Return [x, y] of the center of cell containing provided text 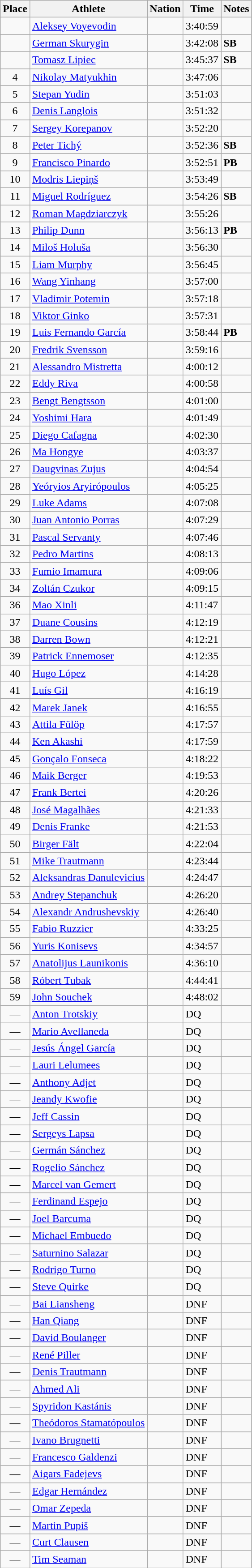
Attila Fülöp [88, 724]
3:40:59 [202, 26]
Mao Xinli [88, 605]
36 [15, 605]
Zoltán Czukor [88, 588]
Athlete [88, 9]
Tim Seaman [88, 1559]
Gonçalo Fonseca [88, 759]
Liam Murphy [88, 265]
4:00:12 [202, 367]
4:09:15 [202, 588]
Daugvinas Zujus [88, 469]
Tomasz Lipiec [88, 60]
Martin Pupiš [88, 1525]
Aleksandras Danulevicius [88, 878]
3:51:03 [202, 94]
Ma Hongye [88, 452]
4:33:25 [202, 929]
53 [15, 895]
46 [15, 776]
42 [15, 707]
Spyridon Kastánis [88, 1406]
Róbert Tubak [88, 980]
4:22:04 [202, 844]
Anton Trotskiy [88, 1014]
Anatolijus Launikonis [88, 963]
5 [15, 94]
Denis Trautmann [88, 1372]
3:42:08 [202, 43]
3:47:06 [202, 77]
Miguel Rodríguez [88, 196]
4:04:54 [202, 469]
4:18:22 [202, 759]
28 [15, 486]
Saturnino Salazar [88, 1252]
Bengt Bengtsson [88, 401]
13 [15, 231]
Birger Fält [88, 844]
4:21:53 [202, 827]
Sergeys Lapsa [88, 1133]
31 [15, 537]
33 [15, 571]
4 [15, 77]
Jeandy Kwofie [88, 1099]
4:01:00 [202, 401]
Jeff Cassin [88, 1116]
39 [15, 656]
3:52:20 [202, 128]
4:00:58 [202, 384]
21 [15, 367]
3:56:45 [202, 265]
14 [15, 248]
Mario Avellaneda [88, 1031]
30 [15, 520]
Denis Langlois [88, 111]
Sergey Korepanov [88, 128]
Roman Magdziarczyk [88, 214]
4:08:13 [202, 554]
4:21:33 [202, 810]
19 [15, 333]
Viktor Ginko [88, 316]
Alexandr Andrushevskiy [88, 912]
58 [15, 980]
3:51:32 [202, 111]
4:48:02 [202, 997]
59 [15, 997]
3:57:31 [202, 316]
3:56:30 [202, 248]
3:53:49 [202, 179]
47 [15, 793]
Ferdinand Espejo [88, 1201]
Denis Franke [88, 827]
4:12:35 [202, 656]
4:20:26 [202, 793]
15 [15, 265]
4:16:19 [202, 690]
4:03:37 [202, 452]
Germán Sánchez [88, 1150]
4:09:06 [202, 571]
Pedro Martins [88, 554]
3:58:44 [202, 333]
Edgar Hernández [88, 1491]
4:34:57 [202, 946]
Francesco Galdenzi [88, 1457]
4:11:47 [202, 605]
3:56:13 [202, 231]
Place [15, 9]
9 [15, 162]
Fabio Ruzzier [88, 929]
25 [15, 435]
3:59:16 [202, 350]
Luís Gil [88, 690]
40 [15, 673]
Philip Dunn [88, 231]
Rogelio Sánchez [88, 1167]
4:07:29 [202, 520]
3:57:18 [202, 299]
8 [15, 145]
4:07:46 [202, 537]
Marek Janek [88, 707]
4:17:59 [202, 741]
4:44:41 [202, 980]
Theódoros Stamatópoulos [88, 1423]
45 [15, 759]
Yeóryios Aryirópoulos [88, 486]
22 [15, 384]
51 [15, 861]
56 [15, 946]
Omar Zepeda [88, 1508]
10 [15, 179]
23 [15, 401]
11 [15, 196]
4:14:28 [202, 673]
3:45:37 [202, 60]
John Souchek [88, 997]
55 [15, 929]
Nation [165, 9]
Ahmed Ali [88, 1389]
4:26:40 [202, 912]
Anthony Adjet [88, 1082]
12 [15, 214]
Aleksey Voyevodin [88, 26]
Eddy Riva [88, 384]
Alessandro Mistretta [88, 367]
Maik Berger [88, 776]
Aigars Fadejevs [88, 1474]
32 [15, 554]
4:07:08 [202, 503]
José Magalhães [88, 810]
29 [15, 503]
16 [15, 282]
49 [15, 827]
Rodrigo Turno [88, 1269]
3:52:51 [202, 162]
4:16:55 [202, 707]
Nikolay Matyukhin [88, 77]
Pascal Servanty [88, 537]
4:12:21 [202, 639]
German Skurygin [88, 43]
6 [15, 111]
37 [15, 622]
4:17:57 [202, 724]
Fredrik Svensson [88, 350]
34 [15, 588]
38 [15, 639]
26 [15, 452]
3:52:36 [202, 145]
50 [15, 844]
Ken Akashi [88, 741]
Wang Yinhang [88, 282]
Diego Cafagna [88, 435]
Michael Embuedo [88, 1235]
Peter Tichý [88, 145]
Andrey Stepanchuk [88, 895]
Luis Fernando García [88, 333]
Mike Trautmann [88, 861]
27 [15, 469]
Juan Antonio Porras [88, 520]
43 [15, 724]
48 [15, 810]
52 [15, 878]
Ivano Brugnetti [88, 1440]
Jesús Ángel García [88, 1048]
57 [15, 963]
Steve Quirke [88, 1286]
Luke Adams [88, 503]
44 [15, 741]
Vladimir Potemin [88, 299]
Patrick Ennemoser [88, 656]
3:55:26 [202, 214]
Yoshimi Hara [88, 418]
54 [15, 912]
Joel Barcuma [88, 1218]
4:26:20 [202, 895]
Time [202, 9]
17 [15, 299]
Frank Bertei [88, 793]
41 [15, 690]
René Piller [88, 1355]
Yuris Konisevs [88, 946]
Hugo López [88, 673]
4:01:49 [202, 418]
Marcel van Gemert [88, 1184]
Darren Bown [88, 639]
Stepan Yudin [88, 94]
4:23:44 [202, 861]
4:24:47 [202, 878]
4:05:25 [202, 486]
4:02:30 [202, 435]
3:54:26 [202, 196]
4:12:19 [202, 622]
4:19:53 [202, 776]
Fumio Imamura [88, 571]
Duane Cousins [88, 622]
18 [15, 316]
24 [15, 418]
Miloš Holuša [88, 248]
3:57:00 [202, 282]
Curt Clausen [88, 1542]
Francisco Pinardo [88, 162]
4:36:10 [202, 963]
7 [15, 128]
20 [15, 350]
David Boulanger [88, 1338]
Han Qiang [88, 1321]
Bai Liansheng [88, 1304]
Notes [236, 9]
Modris Liepiņš [88, 179]
Lauri Lelumees [88, 1065]
